Identify which cell holds the provided text, then report its [X, Y] central coordinate. 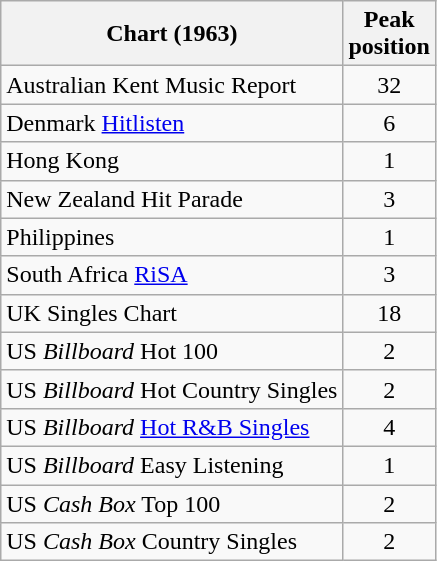
US Billboard Hot 100 [172, 351]
UK Singles Chart [172, 313]
US Billboard Easy Listening [172, 465]
Chart (1963) [172, 34]
Peakposition [389, 34]
Philippines [172, 237]
32 [389, 85]
New Zealand Hit Parade [172, 199]
US Billboard Hot R&B Singles [172, 427]
Hong Kong [172, 161]
4 [389, 427]
6 [389, 123]
US Cash Box Country Singles [172, 542]
South Africa RiSA [172, 275]
18 [389, 313]
US Billboard Hot Country Singles [172, 389]
US Cash Box Top 100 [172, 503]
Australian Kent Music Report [172, 85]
Denmark Hitlisten [172, 123]
